Find where the given text appears and provide that cell's center as [x, y] coordinate. 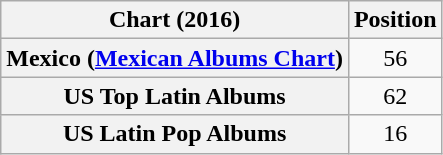
US Latin Pop Albums [175, 134]
62 [395, 96]
Mexico (Mexican Albums Chart) [175, 58]
56 [395, 58]
16 [395, 134]
Chart (2016) [175, 20]
Position [395, 20]
US Top Latin Albums [175, 96]
